Identify which cell holds the provided text, then report its [x, y] central coordinate. 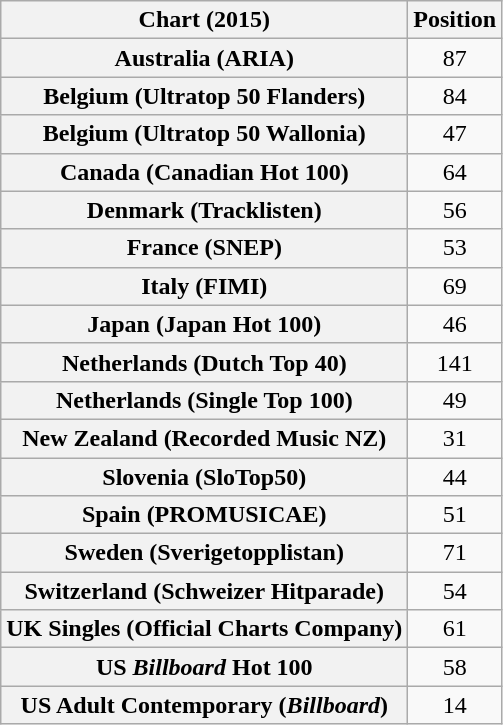
44 [455, 477]
56 [455, 210]
49 [455, 400]
Netherlands (Dutch Top 40) [204, 362]
Australia (ARIA) [204, 58]
61 [455, 629]
64 [455, 172]
US Billboard Hot 100 [204, 667]
Belgium (Ultratop 50 Wallonia) [204, 134]
87 [455, 58]
UK Singles (Official Charts Company) [204, 629]
46 [455, 324]
New Zealand (Recorded Music NZ) [204, 438]
54 [455, 591]
14 [455, 705]
71 [455, 553]
Belgium (Ultratop 50 Flanders) [204, 96]
France (SNEP) [204, 248]
Switzerland (Schweizer Hitparade) [204, 591]
US Adult Contemporary (Billboard) [204, 705]
Netherlands (Single Top 100) [204, 400]
Japan (Japan Hot 100) [204, 324]
Position [455, 20]
84 [455, 96]
Italy (FIMI) [204, 286]
Spain (PROMUSICAE) [204, 515]
69 [455, 286]
47 [455, 134]
Sweden (Sverigetopplistan) [204, 553]
Chart (2015) [204, 20]
141 [455, 362]
58 [455, 667]
Denmark (Tracklisten) [204, 210]
Slovenia (SloTop50) [204, 477]
Canada (Canadian Hot 100) [204, 172]
53 [455, 248]
31 [455, 438]
51 [455, 515]
